Locate the cell with the specified text and output its [x, y] center coordinate. 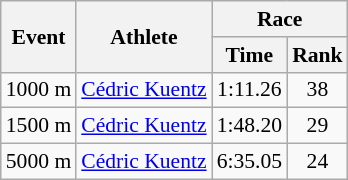
38 [318, 90]
29 [318, 126]
1500 m [38, 126]
Event [38, 36]
1:48.20 [250, 126]
6:35.05 [250, 162]
Rank [318, 55]
1000 m [38, 90]
1:11.26 [250, 90]
24 [318, 162]
5000 m [38, 162]
Time [250, 55]
Race [280, 19]
Athlete [144, 36]
